Return (x, y) of the center of cell containing provided text 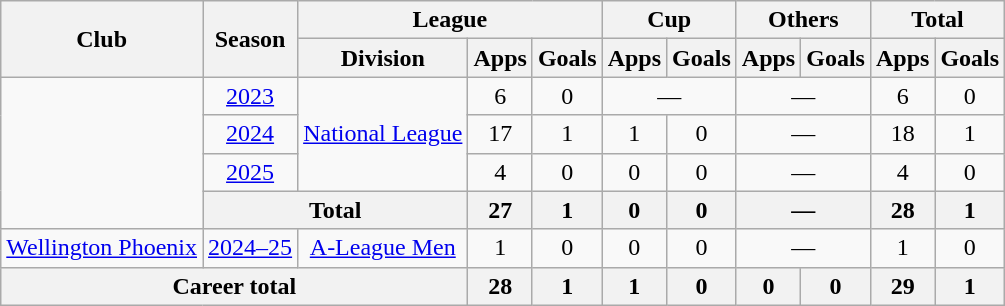
2024–25 (250, 248)
27 (500, 210)
Division (383, 58)
2023 (250, 96)
2024 (250, 134)
Career total (234, 286)
Others (803, 20)
29 (902, 286)
17 (500, 134)
Wellington Phoenix (102, 248)
Cup (669, 20)
National League (383, 134)
Season (250, 39)
Club (102, 39)
18 (902, 134)
A-League Men (383, 248)
League (450, 20)
2025 (250, 172)
